Find where the given text appears and provide that cell's center as (X, Y) coordinate. 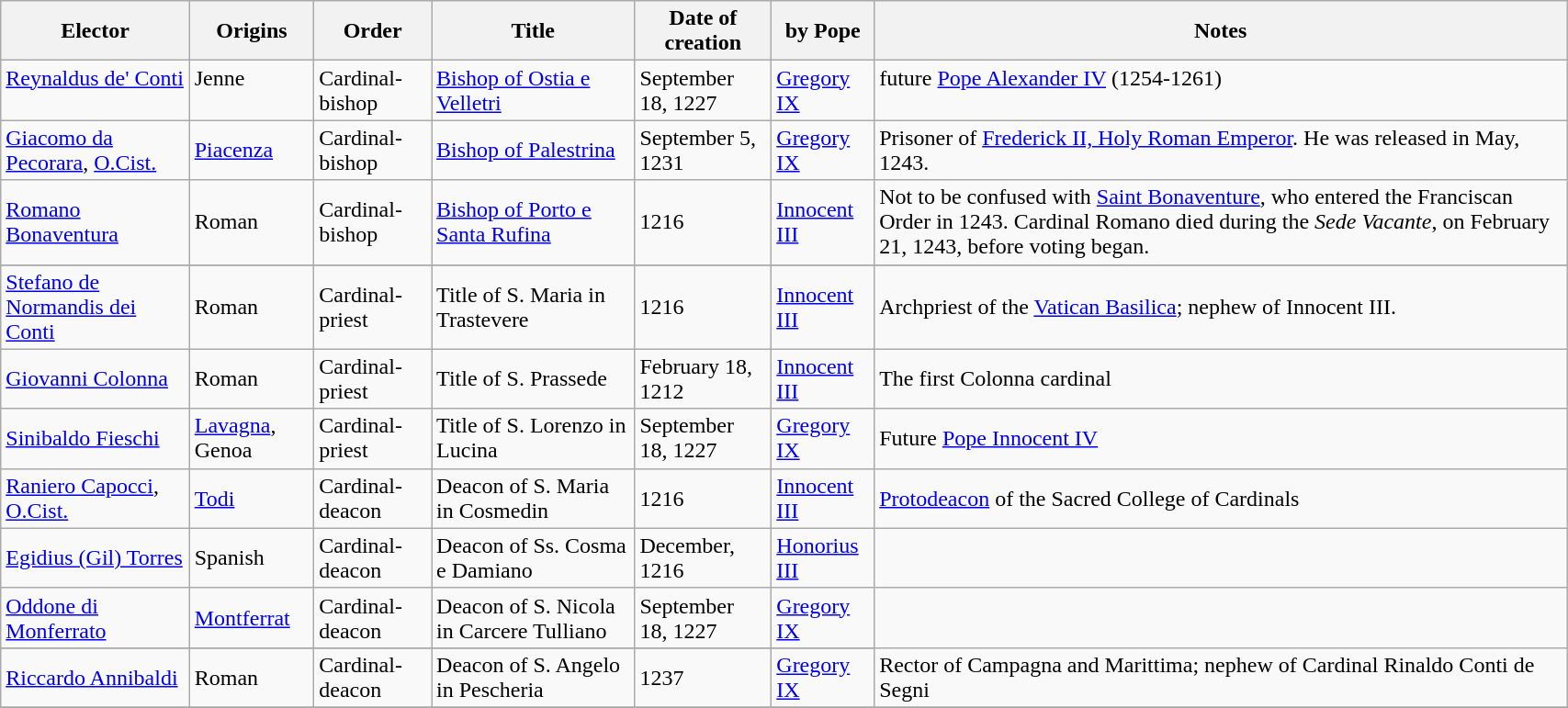
Stefano de Normandis dei Conti (96, 307)
Lavagna, Genoa (252, 439)
Oddone di Monferrato (96, 617)
Rector of Campagna and Marittima; nephew of Cardinal Rinaldo Conti de Segni (1221, 678)
Prisoner of Frederick II, Holy Roman Emperor. He was released in May, 1243. (1221, 151)
Todi (252, 498)
Order (373, 31)
Egidius (Gil) Torres (96, 558)
Bishop of Ostia e Velletri (533, 90)
Title (533, 31)
December, 1216 (704, 558)
Notes (1221, 31)
Elector (96, 31)
Title of S. Lorenzo in Lucina (533, 439)
Bishop of Palestrina (533, 151)
February 18, 1212 (704, 378)
Protodeacon of the Sacred College of Cardinals (1221, 498)
Giacomo da Pecorara, O.Cist. (96, 151)
1237 (704, 678)
by Pope (823, 31)
Title of S. Maria in Trastevere (533, 307)
Deacon of S. Maria in Cosmedin (533, 498)
Title of S. Prassede (533, 378)
future Pope Alexander IV (1254-1261) (1221, 90)
Origins (252, 31)
Spanish (252, 558)
Sinibaldo Fieschi (96, 439)
The first Colonna cardinal (1221, 378)
September 5, 1231 (704, 151)
Montferrat (252, 617)
Romano Bonaventura (96, 222)
Archpriest of the Vatican Basilica; nephew of Innocent III. (1221, 307)
Deacon of Ss. Cosma e Damiano (533, 558)
Raniero Capocci, O.Cist. (96, 498)
Future Pope Innocent IV (1221, 439)
Riccardo Annibaldi (96, 678)
Honorius III (823, 558)
Giovanni Colonna (96, 378)
Piacenza (252, 151)
Bishop of Porto e Santa Rufina (533, 222)
Reynaldus de' Conti (96, 90)
Jenne (252, 90)
Deacon of S. Angelo in Pescheria (533, 678)
Date of creation (704, 31)
Deacon of S. Nicola in Carcere Tulliano (533, 617)
